Return the (X, Y) coordinate for the center point of the cell that contains the specified text.  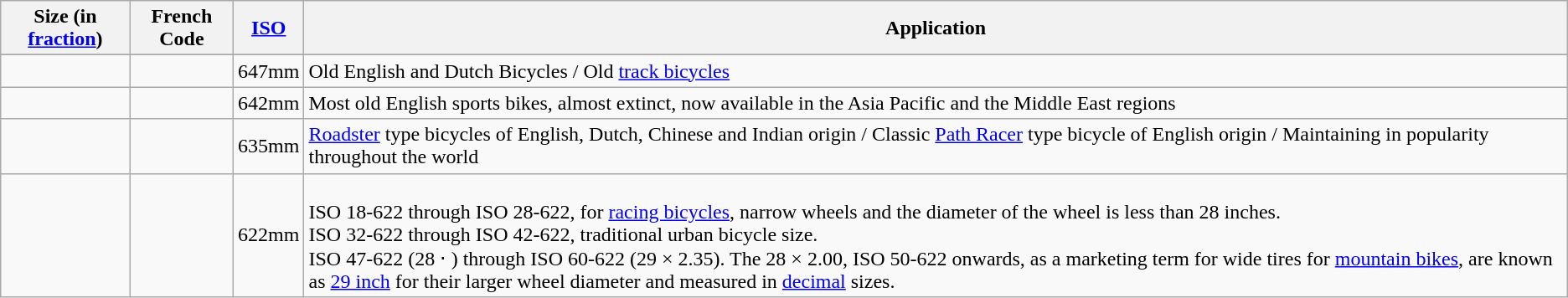
642mm (269, 103)
647mm (269, 71)
French Code (181, 28)
622mm (269, 235)
635mm (269, 146)
Old English and Dutch Bicycles / Old track bicycles (936, 71)
Application (936, 28)
Most old English sports bikes, almost extinct, now available in the Asia Pacific and the Middle East regions (936, 103)
Size (in fraction) (65, 28)
ISO (269, 28)
